Return (X, Y) of the center of cell containing provided text 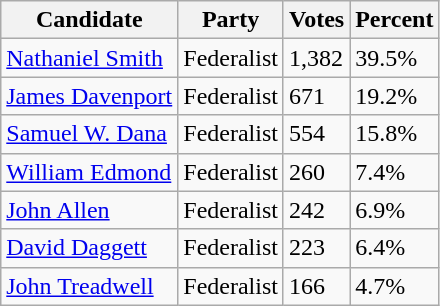
Party (231, 20)
David Daggett (90, 248)
Nathaniel Smith (90, 58)
John Treadwell (90, 286)
260 (316, 172)
James Davenport (90, 96)
4.7% (394, 286)
John Allen (90, 210)
166 (316, 286)
39.5% (394, 58)
15.8% (394, 134)
Samuel W. Dana (90, 134)
242 (316, 210)
Percent (394, 20)
Candidate (90, 20)
6.4% (394, 248)
19.2% (394, 96)
Votes (316, 20)
William Edmond (90, 172)
223 (316, 248)
6.9% (394, 210)
1,382 (316, 58)
554 (316, 134)
7.4% (394, 172)
671 (316, 96)
